Identify which cell holds the provided text, then report its (X, Y) central coordinate. 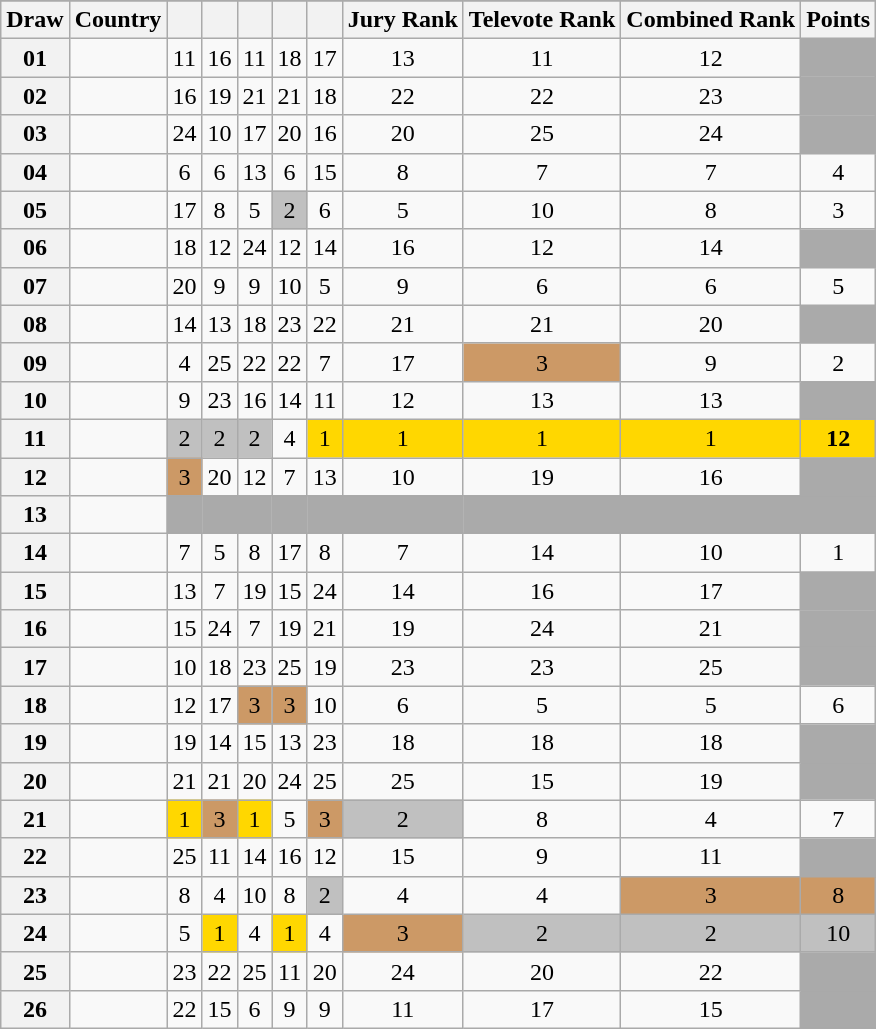
02 (35, 96)
01 (35, 58)
08 (35, 324)
Combined Rank (711, 20)
Jury Rank (402, 20)
04 (35, 172)
Televote Rank (542, 20)
03 (35, 134)
26 (35, 1009)
Country (118, 20)
06 (35, 248)
Draw (35, 20)
09 (35, 362)
05 (35, 210)
Points (838, 20)
07 (35, 286)
